Identify which cell holds the provided text, then report its (X, Y) central coordinate. 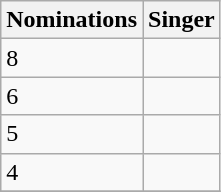
Singer (181, 20)
6 (72, 96)
4 (72, 172)
5 (72, 134)
8 (72, 58)
Nominations (72, 20)
